Capture the cell that displays the provided text and extract its [X, Y] central coordinate. 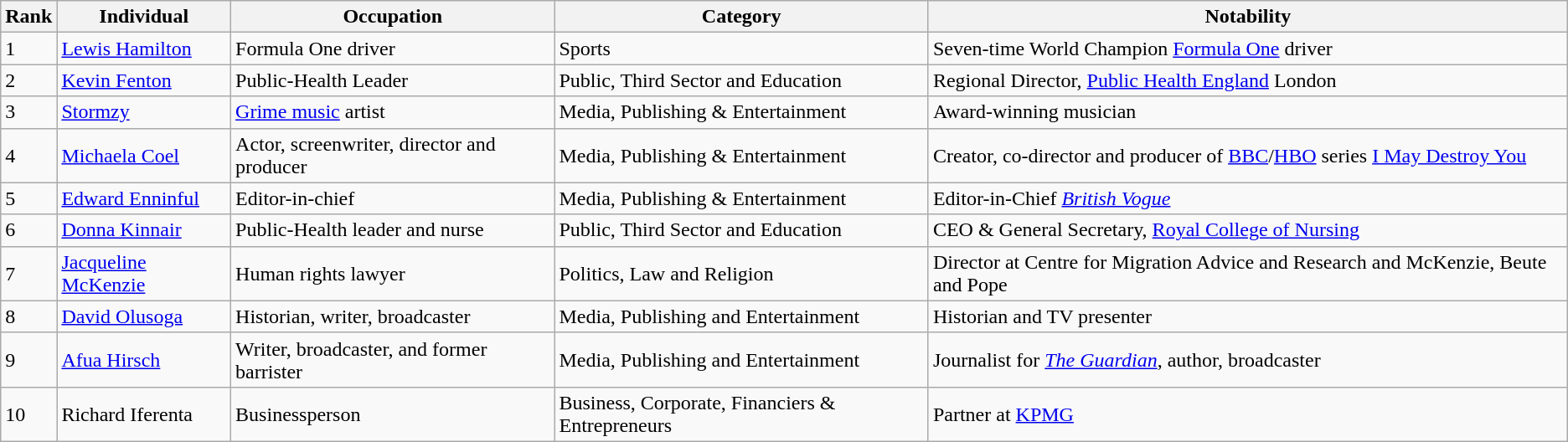
Editor-in-chief [393, 198]
Donna Kinnair [144, 230]
David Olusoga [144, 316]
Kevin Fenton [144, 80]
Afua Hirsch [144, 360]
Business, Corporate, Financiers & Entrepreneurs [741, 414]
Public-Health leader and nurse [393, 230]
Businessperson [393, 414]
Michaela Coel [144, 156]
Journalist for The Guardian, author, broadcaster [1248, 360]
Public-Health Leader [393, 80]
CEO & General Secretary, Royal College of Nursing [1248, 230]
Richard Iferenta [144, 414]
Writer, broadcaster, and former barrister [393, 360]
Stormzy [144, 112]
Politics, Law and Religion [741, 273]
Regional Director, Public Health England London [1248, 80]
5 [28, 198]
Director at Centre for Migration Advice and Research and McKenzie, Beute and Pope [1248, 273]
Lewis Hamilton [144, 49]
Human rights lawyer [393, 273]
Category [741, 17]
Occupation [393, 17]
Historian and TV presenter [1248, 316]
7 [28, 273]
Individual [144, 17]
Rank [28, 17]
Creator, co-director and producer of BBC/HBO series I May Destroy You [1248, 156]
4 [28, 156]
6 [28, 230]
Notability [1248, 17]
Edward Enninful [144, 198]
8 [28, 316]
Award-winning musician [1248, 112]
Historian, writer, broadcaster [393, 316]
3 [28, 112]
Partner at KPMG [1248, 414]
Editor-in-Chief British Vogue [1248, 198]
Grime music artist [393, 112]
Seven-time World Champion Formula One driver [1248, 49]
Sports [741, 49]
9 [28, 360]
Formula One driver [393, 49]
2 [28, 80]
Jacqueline McKenzie [144, 273]
10 [28, 414]
1 [28, 49]
Actor, screenwriter, director and producer [393, 156]
